Identify which cell holds the provided text, then report its [x, y] central coordinate. 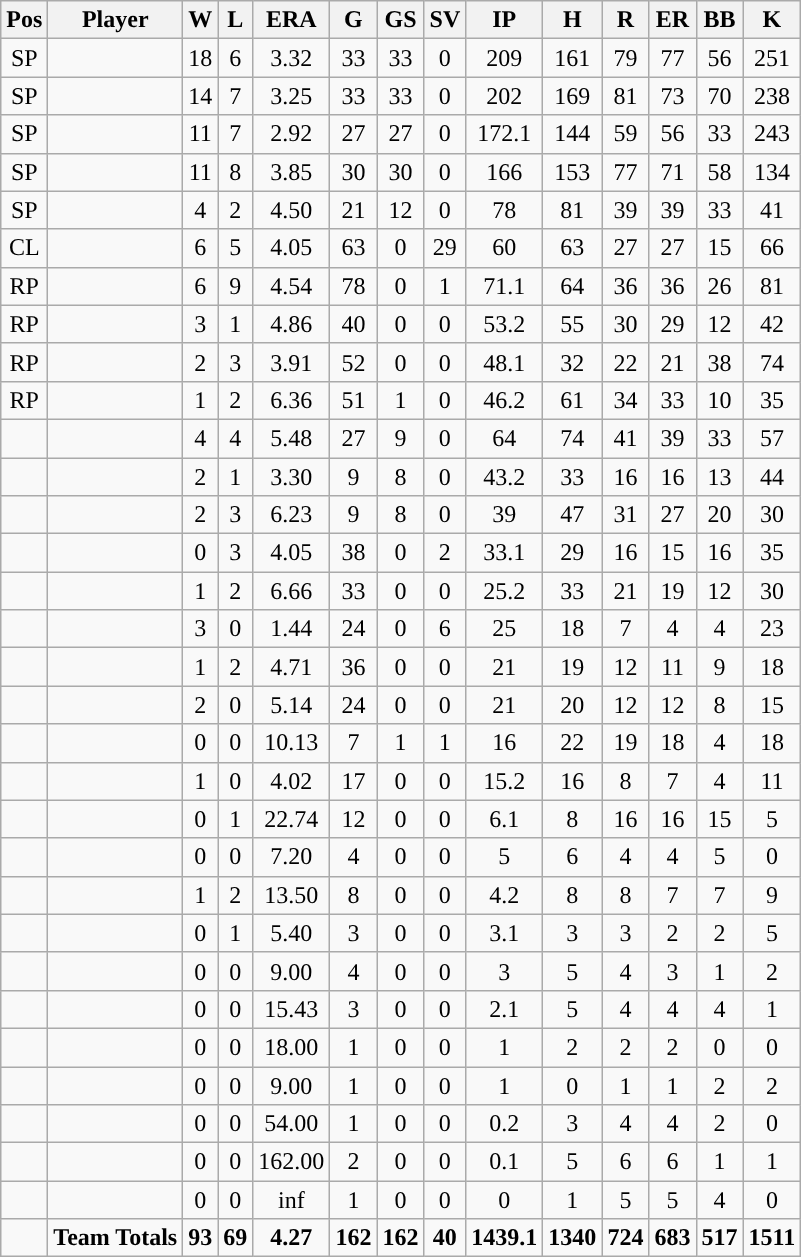
517 [720, 1238]
43.2 [504, 477]
ER [672, 20]
15.2 [504, 781]
134 [772, 172]
4.86 [292, 324]
57 [772, 438]
17 [354, 781]
161 [572, 58]
W [200, 20]
209 [504, 58]
251 [772, 58]
3.30 [292, 477]
59 [626, 134]
14 [200, 96]
724 [626, 1238]
2.1 [504, 1009]
33.1 [504, 553]
0.2 [504, 1124]
42 [772, 324]
6.1 [504, 819]
G [354, 20]
73 [672, 96]
6.36 [292, 400]
70 [720, 96]
10.13 [292, 743]
3.91 [292, 362]
71.1 [504, 286]
1.44 [292, 629]
3.32 [292, 58]
1439.1 [504, 1238]
4.27 [292, 1238]
34 [626, 400]
GS [400, 20]
172.1 [504, 134]
61 [572, 400]
Team Totals [116, 1238]
46.2 [504, 400]
25.2 [504, 591]
4.54 [292, 286]
79 [626, 58]
6.23 [292, 515]
10 [720, 400]
169 [572, 96]
SV [445, 20]
ERA [292, 20]
0.1 [504, 1162]
Player [116, 20]
238 [772, 96]
18.00 [292, 1047]
6.66 [292, 591]
13 [720, 477]
H [572, 20]
1511 [772, 1238]
22.74 [292, 819]
4.50 [292, 210]
25 [504, 629]
55 [572, 324]
5.40 [292, 933]
3.1 [504, 933]
5.48 [292, 438]
3.85 [292, 172]
47 [572, 515]
71 [672, 172]
243 [772, 134]
166 [504, 172]
44 [772, 477]
CL [24, 248]
23 [772, 629]
26 [720, 286]
5.14 [292, 705]
48.1 [504, 362]
52 [354, 362]
51 [354, 400]
4.02 [292, 781]
31 [626, 515]
BB [720, 20]
2.92 [292, 134]
R [626, 20]
13.50 [292, 895]
7.20 [292, 857]
60 [504, 248]
93 [200, 1238]
4.71 [292, 667]
153 [572, 172]
IP [504, 20]
66 [772, 248]
1340 [572, 1238]
L [236, 20]
162.00 [292, 1162]
58 [720, 172]
15.43 [292, 1009]
54.00 [292, 1124]
69 [236, 1238]
inf [292, 1200]
K [772, 20]
683 [672, 1238]
53.2 [504, 324]
144 [572, 134]
202 [504, 96]
32 [572, 362]
Pos [24, 20]
3.25 [292, 96]
4.2 [504, 895]
